Return [x, y] of the center of cell containing provided text 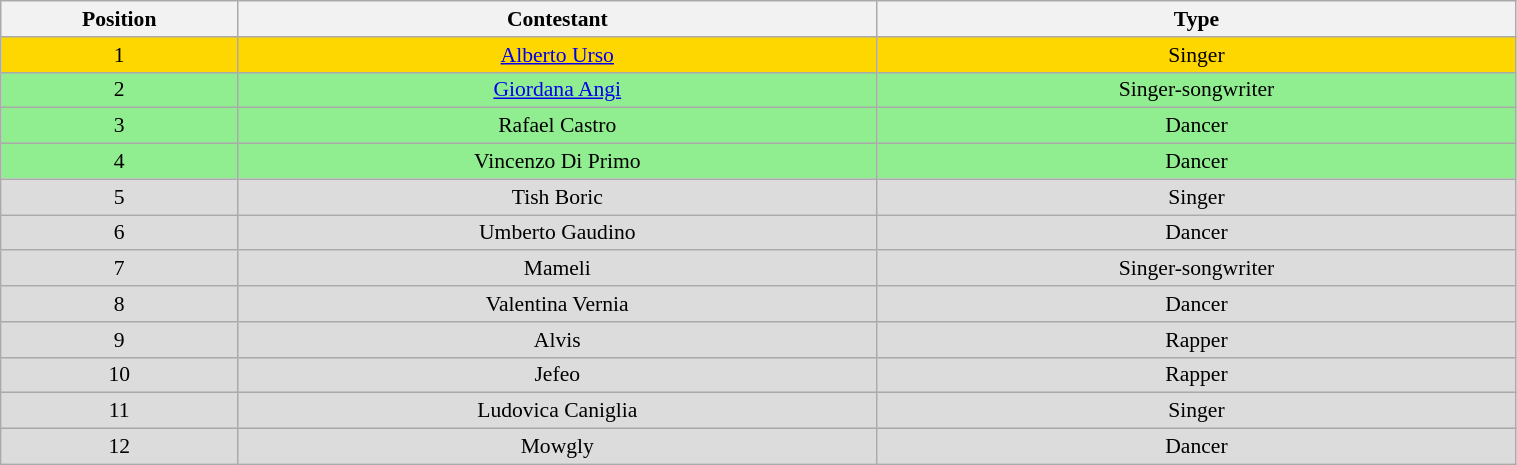
Umberto Gaudino [558, 233]
Tish Boric [558, 197]
8 [120, 304]
Vincenzo Di Primo [558, 162]
Mowgly [558, 447]
Ludovica Caniglia [558, 411]
Mameli [558, 269]
1 [120, 55]
Alberto Urso [558, 55]
7 [120, 269]
4 [120, 162]
5 [120, 197]
10 [120, 375]
9 [120, 340]
Jefeo [558, 375]
3 [120, 126]
12 [120, 447]
6 [120, 233]
Position [120, 19]
11 [120, 411]
2 [120, 90]
Contestant [558, 19]
Type [1196, 19]
Alvis [558, 340]
Rafael Castro [558, 126]
Giordana Angi [558, 90]
Valentina Vernia [558, 304]
